Identify which cell holds the provided text, then report its (x, y) central coordinate. 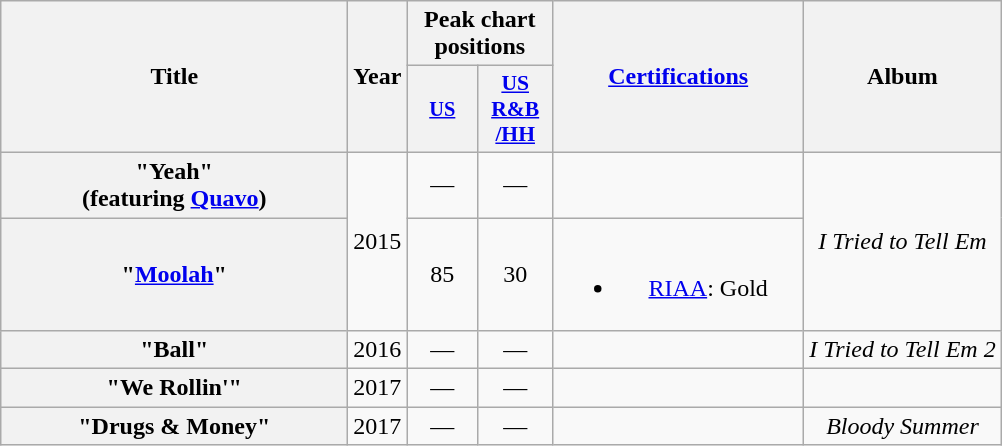
US (442, 110)
85 (442, 274)
Certifications (678, 77)
"Moolah" (174, 274)
I Tried to Tell Em (903, 241)
RIAA: Gold (678, 274)
30 (516, 274)
US R&B/HH (516, 110)
"Yeah"(featuring Quavo) (174, 184)
Album (903, 77)
Peak chart positions (480, 34)
"Ball" (174, 350)
Year (378, 77)
I Tried to Tell Em 2 (903, 350)
2016 (378, 350)
Bloody Summer (903, 426)
"We Rollin'" (174, 388)
2015 (378, 241)
Title (174, 77)
"Drugs & Money" (174, 426)
